Return the [X, Y] coordinate for the center point of the cell that contains the specified text.  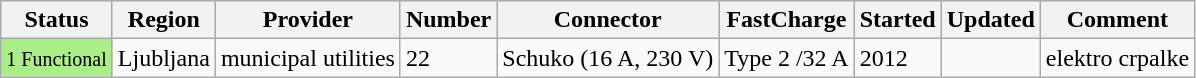
Started [898, 20]
Ljubljana [164, 58]
FastCharge [786, 20]
Region [164, 20]
municipal utilities [308, 58]
1 Functional [57, 58]
Updated [990, 20]
Connector [608, 20]
Status [57, 20]
Provider [308, 20]
2012 [898, 58]
Comment [1117, 20]
Schuko (16 A, 230 V) [608, 58]
elektro crpalke [1117, 58]
Type 2 /32 A [786, 58]
Number [448, 20]
22 [448, 58]
